Capture the cell that displays the provided text and extract its (X, Y) central coordinate. 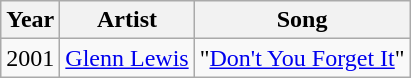
Artist (127, 20)
Song (302, 20)
2001 (30, 58)
Year (30, 20)
Glenn Lewis (127, 58)
"Don't You Forget It" (302, 58)
